From the cell containing the given text, extract its center point as (X, Y) coordinate. 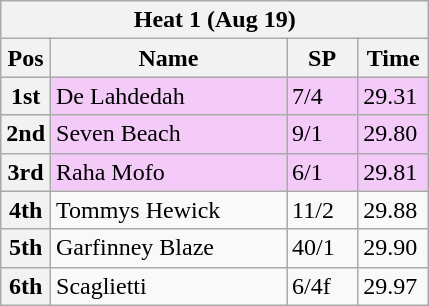
3rd (26, 172)
29.31 (394, 96)
29.81 (394, 172)
11/2 (322, 210)
9/1 (322, 134)
Raha Mofo (169, 172)
Scaglietti (169, 286)
29.80 (394, 134)
Name (169, 58)
29.97 (394, 286)
29.90 (394, 248)
1st (26, 96)
4th (26, 210)
6/4f (322, 286)
De Lahdedah (169, 96)
5th (26, 248)
40/1 (322, 248)
SP (322, 58)
Tommys Hewick (169, 210)
6th (26, 286)
Pos (26, 58)
29.88 (394, 210)
Time (394, 58)
Garfinney Blaze (169, 248)
Seven Beach (169, 134)
7/4 (322, 96)
6/1 (322, 172)
2nd (26, 134)
Heat 1 (Aug 19) (215, 20)
